Find where the given text appears and provide that cell's center as (X, Y) coordinate. 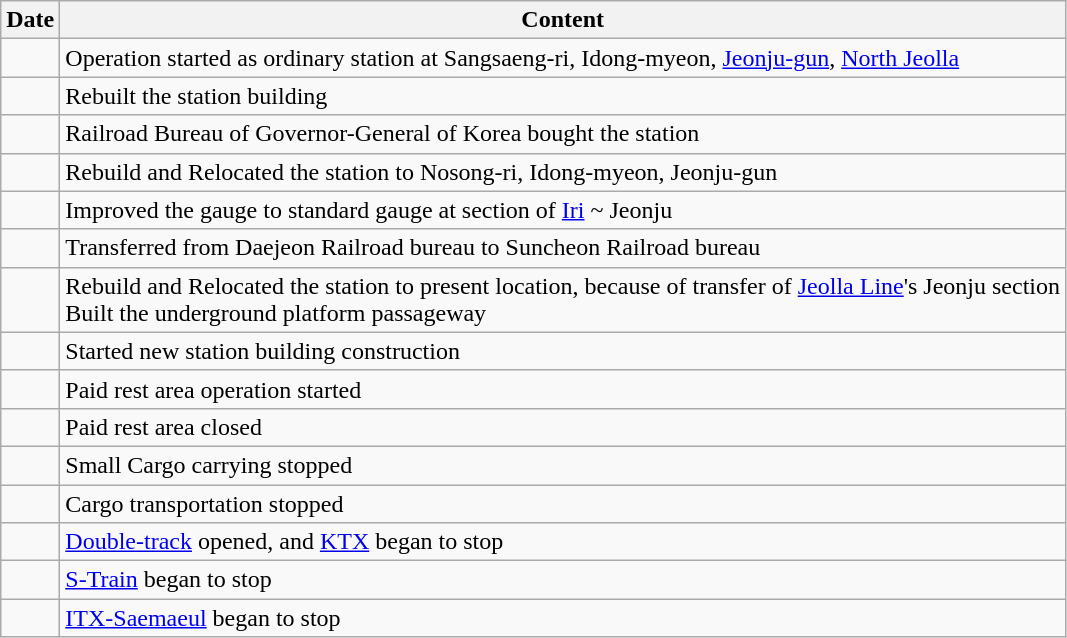
Content (563, 20)
Date (30, 20)
ITX-Saemaeul began to stop (563, 618)
Paid rest area operation started (563, 389)
S-Train began to stop (563, 580)
Started new station building construction (563, 351)
Double-track opened, and KTX began to stop (563, 542)
Cargo transportation stopped (563, 503)
Transferred from Daejeon Railroad bureau to Suncheon Railroad bureau (563, 248)
Rebuild and Relocated the station to Nosong-ri, Idong-myeon, Jeonju-gun (563, 172)
Rebuilt the station building (563, 96)
Improved the gauge to standard gauge at section of Iri ~ Jeonju (563, 210)
Small Cargo carrying stopped (563, 465)
Operation started as ordinary station at Sangsaeng-ri, Idong-myeon, Jeonju-gun, North Jeolla (563, 58)
Railroad Bureau of Governor-General of Korea bought the station (563, 134)
Rebuild and Relocated the station to present location, because of transfer of Jeolla Line's Jeonju sectionBuilt the underground platform passageway (563, 300)
Paid rest area closed (563, 427)
